For the text-containing cell, return its midpoint in [X, Y] coordinate format. 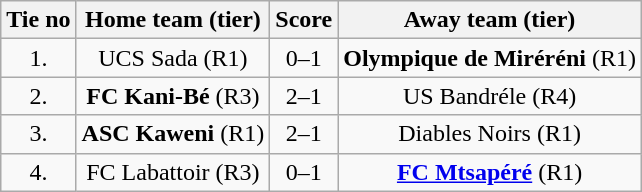
UCS Sada (R1) [173, 58]
US Bandréle (R4) [490, 96]
Score [304, 20]
Away team (tier) [490, 20]
4. [38, 172]
3. [38, 134]
Diables Noirs (R1) [490, 134]
1. [38, 58]
Home team (tier) [173, 20]
FC Kani-Bé (R3) [173, 96]
ASC Kaweni (R1) [173, 134]
Tie no [38, 20]
Olympique de Miréréni (R1) [490, 58]
2. [38, 96]
FC Mtsapéré (R1) [490, 172]
FC Labattoir (R3) [173, 172]
